Pinpoint the cell where the given text exists, returning its [X, Y] midpoint coordinate. 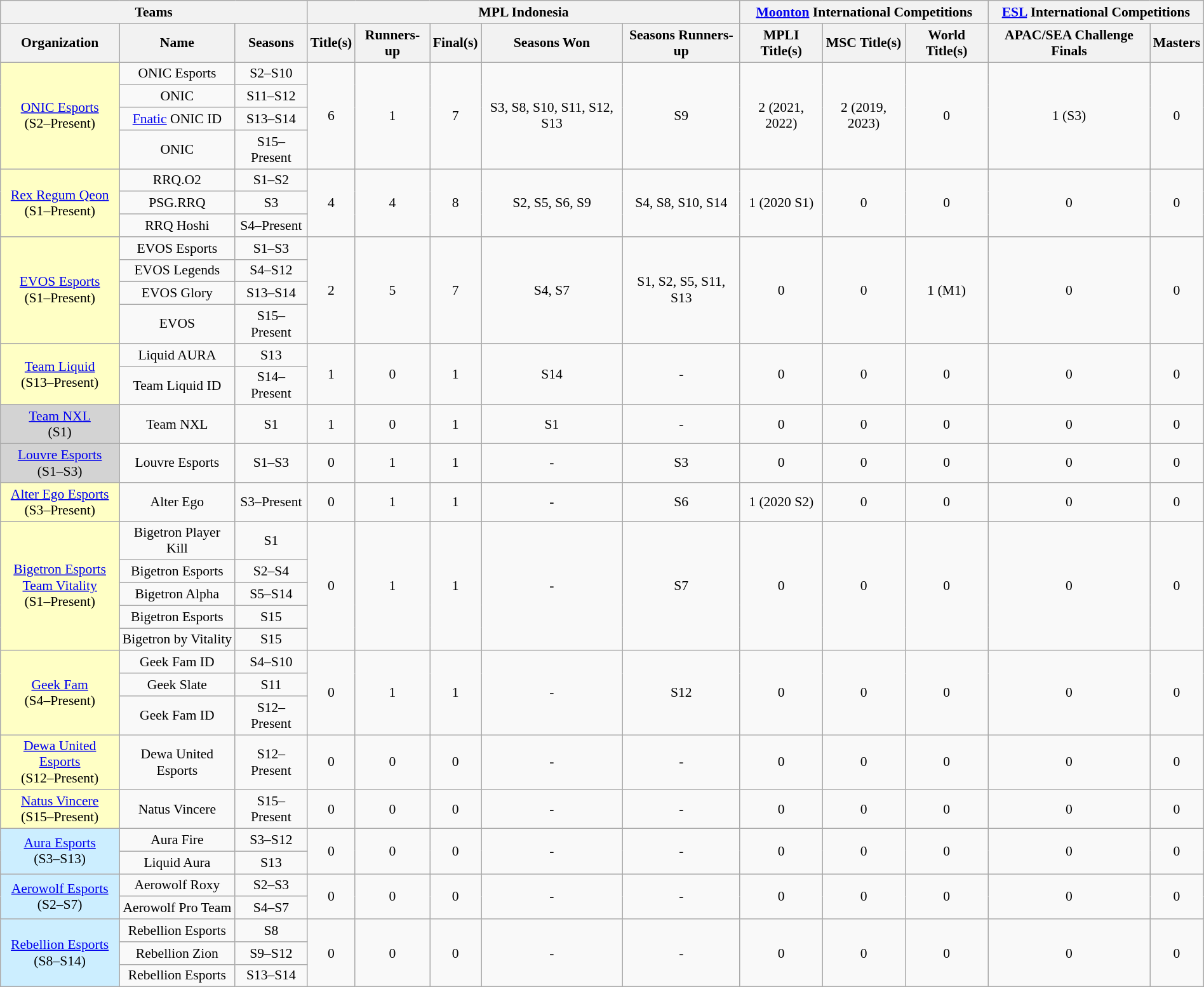
ONIC Esports [178, 74]
S4–S12 [271, 271]
RRQ Hoshi [178, 225]
Liquid AURA [178, 355]
Rebellion Esports (S8–S14) [60, 953]
Aura Esports (S3–S13) [60, 851]
2 (2021, 2022) [781, 116]
Moonton International Competitions [864, 12]
S2, S5, S6, S9 [552, 203]
Seasons Runners-up [681, 43]
S4–Present [271, 225]
Aerowolf Esports (S2–S7) [60, 897]
S11 [271, 685]
Bigetron Esports Team Vitality (S1–Present) [60, 586]
ESL International Competitions [1096, 12]
S2–S4 [271, 572]
World Title(s) [946, 43]
S3–Present [271, 502]
Alter Ego [178, 502]
Natus Vincere [178, 809]
Masters [1177, 43]
Rex Regum Qeon (S1–Present) [60, 203]
Geek Slate [178, 685]
S12 [681, 693]
1 (2020 S2) [781, 502]
S2–S10 [271, 74]
EVOS [178, 324]
ONIC Esports (S2–Present) [60, 116]
2 [331, 290]
Organization [60, 43]
MPLI Title(s) [781, 43]
Teams [154, 12]
MSC Title(s) [864, 43]
Runners-up [392, 43]
MPL Indonesia [524, 12]
S9 [681, 116]
Aura Fire [178, 840]
Alter Ego Esports (S3–Present) [60, 502]
S4–S7 [271, 908]
Seasons [271, 43]
EVOS Esports [178, 248]
Team NXL [178, 424]
Bigetron by Vitality [178, 640]
S9–S12 [271, 953]
S7 [681, 586]
APAC/SEA Challenge Finals [1069, 43]
Seasons Won [552, 43]
S14 [552, 375]
Title(s) [331, 43]
RRQ.O2 [178, 180]
2 (2019, 2023) [864, 116]
S4, S8, S10, S14 [681, 203]
PSG.RRQ [178, 203]
Final(s) [456, 43]
Dewa United Esports (S12–Present) [60, 762]
Aerowolf Roxy [178, 885]
Liquid Aura [178, 863]
5 [392, 290]
EVOS Esports (S1–Present) [60, 290]
Fnatic ONIC ID [178, 119]
Louvre Esports [178, 464]
EVOS Legends [178, 271]
S2–S3 [271, 885]
Team NXL (S1) [60, 424]
1 (M1) [946, 290]
EVOS Glory [178, 293]
S3, S8, S10, S11, S12, S13 [552, 116]
1 (S3) [1069, 116]
Natus Vincere (S15–Present) [60, 809]
Rebellion Zion [178, 953]
S8 [271, 930]
S3–S12 [271, 840]
Team Liquid ID [178, 385]
S1, S2, S5, S11, S13 [681, 290]
S4, S7 [552, 290]
Name [178, 43]
Louvre Esports (S1–S3) [60, 464]
Geek Fam (S4–Present) [60, 693]
Aerowolf Pro Team [178, 908]
S1–S2 [271, 180]
Dewa United Esports [178, 762]
S6 [681, 502]
8 [456, 203]
S5–S14 [271, 594]
Team Liquid (S13–Present) [60, 375]
Bigetron Player Kill [178, 541]
6 [331, 116]
Bigetron Alpha [178, 594]
S11–S12 [271, 97]
1 (2020 S1) [781, 203]
S4–S10 [271, 662]
S14–Present [271, 385]
